Search for the cell housing the specified text and yield its [x, y] center coordinate. 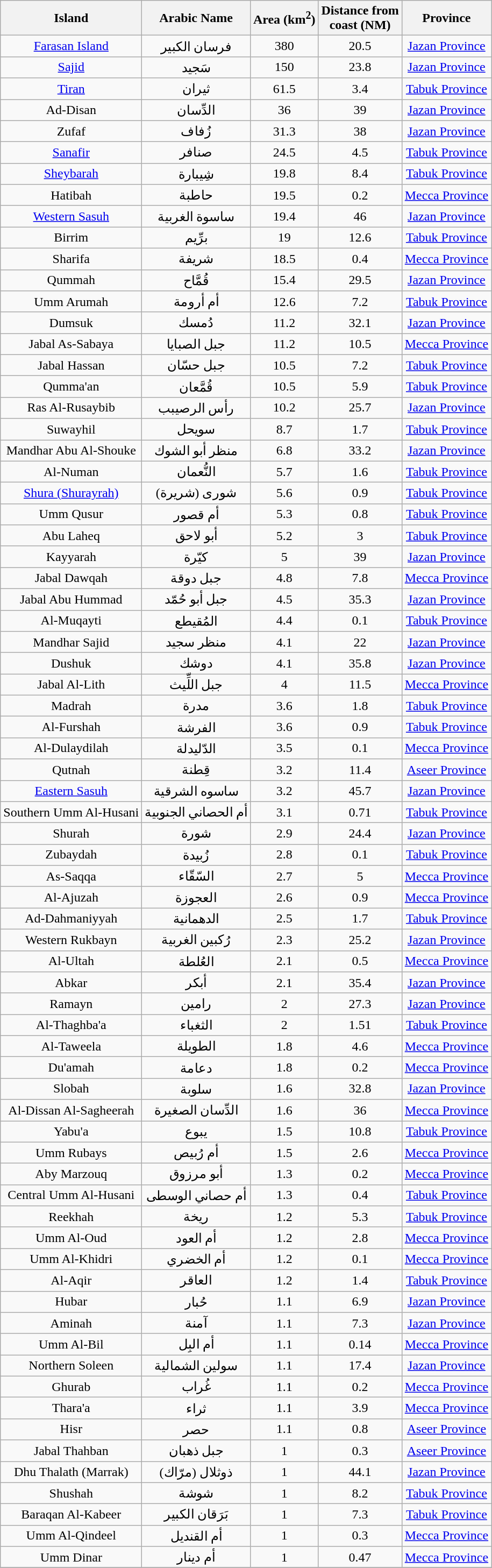
31.3 [284, 131]
دُمسك [196, 323]
أم قصور [196, 514]
0.71 [360, 812]
24.4 [360, 834]
Du'amah [71, 1068]
جبل اللِّيث [196, 685]
Al-Dissan Al-Sagheerah [71, 1110]
22 [360, 642]
Dhu Thalath (Marrak) [71, 1472]
27.3 [360, 1004]
2.3 [284, 940]
رامين [196, 1004]
Ras Al-Rusaybib [71, 408]
Zufaf [71, 131]
Al-Furshah [71, 727]
4 [284, 685]
شورة [196, 834]
Dumsuk [71, 323]
35.8 [360, 663]
أم الحصاني الجنوبية [196, 812]
جبل الصبايا [196, 344]
Zubaydah [71, 855]
3.4 [360, 89]
Birrim [71, 238]
23.8 [360, 67]
Jabal As-Sabaya [71, 344]
Al-Dulaydilah [71, 748]
Mandhar Abu Al-Shouke [71, 451]
Eastern Sasuh [71, 791]
150 [284, 67]
Island [71, 18]
Baraqan Al-Kabeer [71, 1515]
Shushah [71, 1493]
32.8 [360, 1089]
Umm Al-Bil [71, 1344]
Shurah [71, 834]
Ramayn [71, 1004]
ثيران [196, 89]
سلوبة [196, 1089]
Slobah [71, 1089]
18.5 [284, 259]
Southern Umm Al-Husani [71, 812]
Al-Thaghba'a [71, 1025]
أم البِل [196, 1344]
Western Rukbayn [71, 940]
العجوزة [196, 897]
سولين الشمالية [196, 1366]
حصر [196, 1429]
ساسوه الشرقية [196, 791]
Ghurab [71, 1387]
Hubar [71, 1302]
شورى (شريرة) [196, 493]
آمنة [196, 1323]
أم دينار [196, 1557]
Umm Dinar [71, 1557]
10.2 [284, 408]
24.5 [284, 153]
Western Sasuh [71, 216]
32.1 [360, 323]
Sharifa [71, 259]
Al-Muqayti [71, 621]
Abkar [71, 983]
ساسوة الغربية [196, 216]
Arabic Name [196, 18]
380 [284, 46]
ذوثلال (مرّاك) [196, 1472]
Aminah [71, 1323]
Aby Marzouq [71, 1174]
Jabal Hassan [71, 365]
الفرشة [196, 727]
زُبيدة [196, 855]
مدرة [196, 706]
Northern Soleen [71, 1366]
Sanafir [71, 153]
Al-Taweela [71, 1046]
جبل دوقة [196, 578]
3.1 [284, 812]
الطويلة [196, 1046]
جبل أبو حُمّد [196, 599]
حُبار [196, 1302]
4.6 [360, 1046]
رأس الرصيبب [196, 408]
Umm Al-Oud [71, 1238]
38 [360, 131]
الثغباء [196, 1025]
Umm Al-Qindeel [71, 1536]
Jabal Abu Hummad [71, 599]
منظر سجيد [196, 642]
35.4 [360, 983]
Madrah [71, 706]
ريخة [196, 1217]
5.7 [284, 472]
Umm Qusur [71, 514]
Farasan Island [71, 46]
2.5 [284, 919]
أم حصاني الوسطى [196, 1195]
33.2 [360, 451]
19.5 [284, 195]
العُلطة [196, 961]
2.9 [284, 834]
Shura (Shurayrah) [71, 493]
11.4 [360, 770]
15.4 [284, 280]
Al-Aqir [71, 1280]
زُفاف [196, 131]
أم أرومة [196, 302]
الدّليدلة [196, 748]
المُقيطع [196, 621]
Thara'a [71, 1408]
شريفة [196, 259]
1.51 [360, 1025]
Abu Laheq [71, 536]
Central Umm Al-Husani [71, 1195]
أبو لاحق [196, 536]
رُكبين الغربية [196, 940]
19 [284, 238]
0.14 [360, 1344]
Ad-Dahmaniyyah [71, 919]
يبوع [196, 1132]
4.4 [284, 621]
As-Saqqa [71, 876]
شِيبارة [196, 174]
الدِّسان الصغيرة [196, 1110]
Reekhah [71, 1217]
أم الخضري [196, 1259]
قِطنة [196, 770]
4.8 [284, 578]
Jabal Thahban [71, 1451]
دوشك [196, 663]
19.8 [284, 174]
6.9 [360, 1302]
Jabal Al-Lith [71, 685]
Jabal Dawqah [71, 578]
2.7 [284, 876]
سويحل [196, 429]
7.8 [360, 578]
ثراء [196, 1408]
35.3 [360, 599]
Yabu'a [71, 1132]
46 [360, 216]
دعامة [196, 1068]
29.5 [360, 280]
8.4 [360, 174]
8.2 [360, 1493]
جبل ذهبان [196, 1451]
Hisr [71, 1429]
أم القنديل [196, 1536]
Al-Numan [71, 472]
25.2 [360, 940]
Distance fromcoast (NM) [360, 18]
61.5 [284, 89]
Al-Ajuzah [71, 897]
Kayyarah [71, 557]
غُراب [196, 1387]
1.4 [360, 1280]
النُّعمان [196, 472]
كيّرة [196, 557]
3.5 [284, 748]
0.5 [360, 961]
الدهمانية [196, 919]
Mandhar Sajid [71, 642]
الدِّسان [196, 110]
شوشة [196, 1493]
Al-Ultah [71, 961]
Sajid [71, 67]
17.4 [360, 1366]
45.7 [360, 791]
Umm Arumah [71, 302]
Area (km2) [284, 18]
السّقّاء [196, 876]
العاقر [196, 1280]
فرسان الكبير [196, 46]
5.2 [284, 536]
أم العود [196, 1238]
25.7 [360, 408]
44.1 [360, 1472]
Dushuk [71, 663]
صنافر [196, 153]
Ad-Disan [71, 110]
6.8 [284, 451]
جبل حسّان [196, 365]
Qumma'an [71, 387]
قُمَّاح [196, 280]
Sheybarah [71, 174]
Province [446, 18]
3.9 [360, 1408]
5.6 [284, 493]
أم رُبيص [196, 1153]
حاطبة [196, 195]
5.9 [360, 387]
20.5 [360, 46]
0.47 [360, 1557]
أبو مرزوق [196, 1174]
سَجيد [196, 67]
11.5 [360, 685]
19.4 [284, 216]
Suwayhil [71, 429]
أبكر [196, 983]
3 [360, 536]
Hatibah [71, 195]
Umm Rubays [71, 1153]
بَرَقان الكبير [196, 1515]
برِّيم [196, 238]
قُمَّعان [196, 387]
8.7 [284, 429]
Qummah [71, 280]
Umm Al-Khidri [71, 1259]
Qutnah [71, 770]
10.8 [360, 1132]
منظر أبو الشوك [196, 451]
Tiran [71, 89]
